Find where the given text appears and provide that cell's center as [x, y] coordinate. 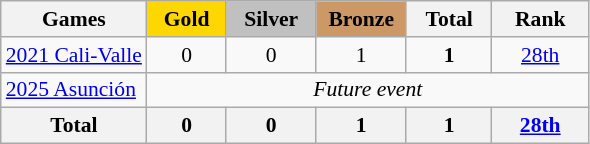
2025 Asunción [74, 90]
Bronze [361, 19]
Gold [186, 19]
2021 Cali-Valle [74, 55]
Rank [540, 19]
Games [74, 19]
Future event [368, 90]
Silver [271, 19]
